Identify which cell holds the provided text, then report its [x, y] central coordinate. 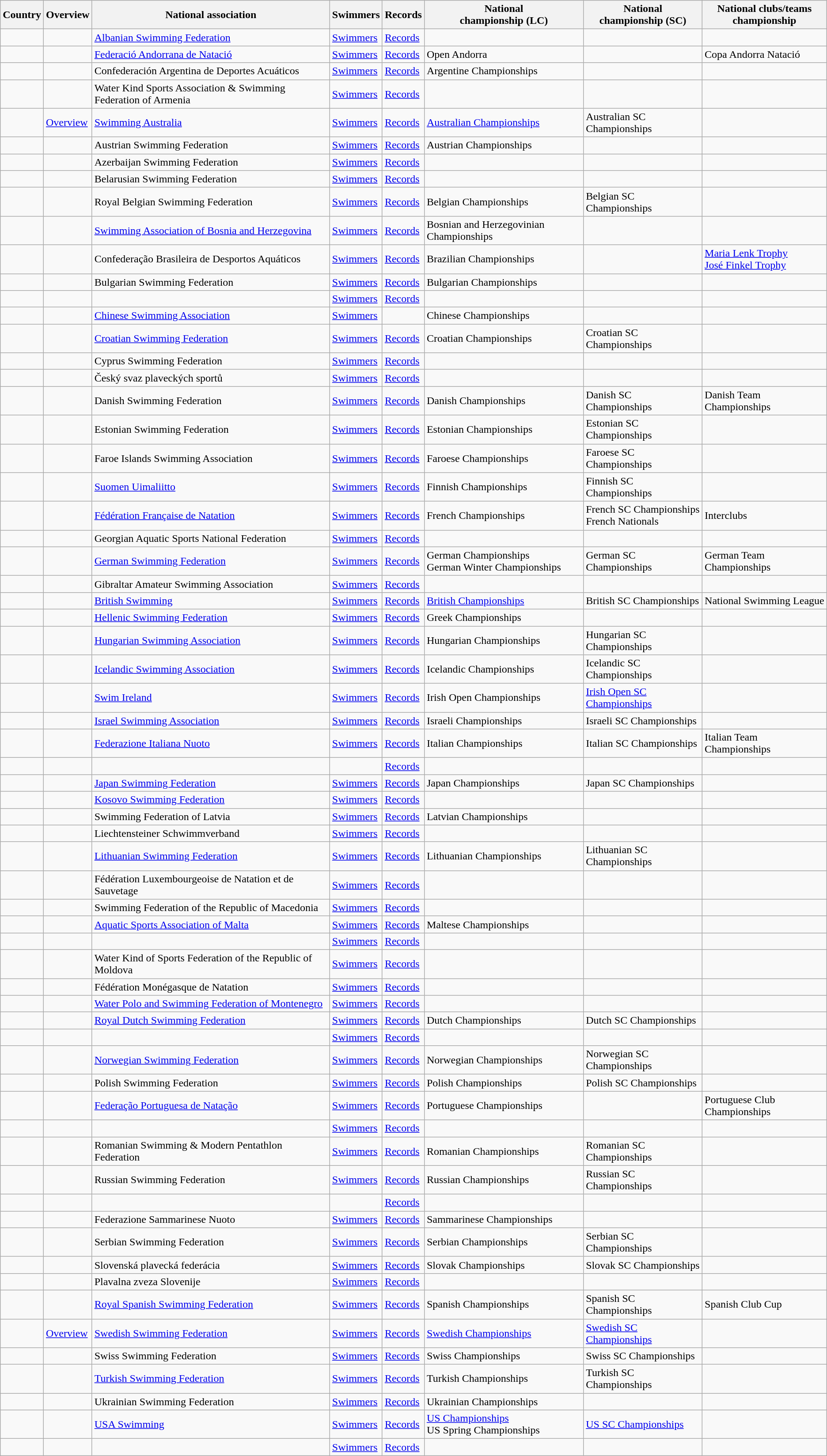
Japan Championships [504, 783]
German Team Championships [765, 561]
Lithuanian Swimming Federation [211, 856]
Austrian Championships [504, 145]
Federazione Italiana Nuoto [211, 744]
Romanian Championships [504, 1151]
Turkish Swimming Federation [211, 1379]
Suomen Uimaliitto [211, 487]
Hungarian Championships [504, 640]
Sammarinese Championships [504, 1219]
Swim Ireland [211, 698]
Norwegian SC Championships [643, 1060]
Swedish Championships [504, 1333]
Copa Andorra Natació [765, 54]
Serbian SC Championships [643, 1242]
Confederación Argentina de Deportes Acuáticos [211, 71]
Confederação Brasileira de Desportos Aquáticos [211, 259]
Belarusian Swimming Federation [211, 179]
Chinese Swimming Association [211, 316]
Estonian Championships [504, 429]
Fédération Monégasque de Natation [211, 987]
Georgian Aquatic Sports National Federation [211, 538]
Swedish Swimming Federation [211, 1333]
Český svaz plaveckých sportů [211, 378]
Croatian SC Championships [643, 338]
National clubs/teamschampionship [765, 15]
Norwegian Swimming Federation [211, 1060]
Portuguese Club Championships [765, 1106]
Water Polo and Swimming Federation of Montenegro [211, 1004]
Icelandic SC Championships [643, 669]
Spanish SC Championships [643, 1305]
Croatian Championships [504, 338]
Liechtensteiner Schwimmverband [211, 833]
Albanian Swimming Federation [211, 38]
Argentine Championships [504, 71]
Japan Swimming Federation [211, 783]
Maltese Championships [504, 924]
Romanian Swimming & Modern Pentathlon Federation [211, 1151]
National association [211, 15]
Nationalchampionship (SC) [643, 15]
Swiss Swimming Federation [211, 1356]
Danish Team Championships [765, 401]
Finnish Championships [504, 487]
Maria Lenk TrophyJosé Finkel Trophy [765, 259]
Danish Swimming Federation [211, 401]
Ukrainian Championships [504, 1402]
Swimming Association of Bosnia and Herzegovina [211, 231]
British Championships [504, 601]
Swiss Championships [504, 1356]
British Swimming [211, 601]
German Swimming Federation [211, 561]
Royal Spanish Swimming Federation [211, 1305]
Russian SC Championships [643, 1180]
Hungarian Swimming Association [211, 640]
Polish Championships [504, 1083]
Israel Swimming Association [211, 721]
Spanish Championships [504, 1305]
Australian Championships [504, 123]
Kosovo Swimming Federation [211, 800]
Japan SC Championships [643, 783]
Icelandic Championships [504, 669]
Lithuanian SC Championships [643, 856]
Russian Championships [504, 1180]
Slovak SC Championships [643, 1265]
Bosnian and Herzegovinian Championships [504, 231]
USA Swimming [211, 1425]
Azerbaijan Swimming Federation [211, 162]
Water Kind of Sports Federation of the Republic of Moldova [211, 964]
Italian Team Championships [765, 744]
Swimming Federation of the Republic of Macedonia [211, 908]
Portuguese Championships [504, 1106]
Slovenská plavecká federácia [211, 1265]
Greek Championships [504, 617]
Gibraltar Amateur Swimming Association [211, 584]
Swimming Federation of Latvia [211, 817]
Country [22, 15]
Estonian Swimming Federation [211, 429]
Belgian SC Championships [643, 201]
Turkish Championships [504, 1379]
Brazilian Championships [504, 259]
German ChampionshipsGerman Winter Championships [504, 561]
Fédération Française de Natation [211, 516]
Faroese Championships [504, 458]
Federazione Sammarinese Nuoto [211, 1219]
Royal Dutch Swimming Federation [211, 1021]
Irish Open Championships [504, 698]
Serbian Swimming Federation [211, 1242]
Faroe Islands Swimming Association [211, 458]
Federació Andorrana de Natació [211, 54]
Latvian Championships [504, 817]
Swimming Australia [211, 123]
British SC Championships [643, 601]
Swedish SC Championships [643, 1333]
Italian SC Championships [643, 744]
Finnish SC Championships [643, 487]
Croatian Swimming Federation [211, 338]
Estonian SC Championships [643, 429]
Slovak Championships [504, 1265]
Hungarian SC Championships [643, 640]
Spanish Club Cup [765, 1305]
National Swimming League [765, 601]
Bulgarian Championships [504, 282]
Royal Belgian Swimming Federation [211, 201]
French Championships [504, 516]
Icelandic Swimming Association [211, 669]
Italian Championships [504, 744]
Polish Swimming Federation [211, 1083]
Federação Portuguesa de Natação [211, 1106]
Fédération Luxembourgeoise de Natation et de Sauvetage [211, 885]
Lithuanian Championships [504, 856]
Romanian SC Championships [643, 1151]
Turkish SC Championships [643, 1379]
Israeli Championships [504, 721]
Dutch Championships [504, 1021]
German SC Championships [643, 561]
Plavalna zveza Slovenije [211, 1282]
Australian SC Championships [643, 123]
Belgian Championships [504, 201]
French SC ChampionshipsFrench Nationals [643, 516]
Norwegian Championships [504, 1060]
Danish SC Championships [643, 401]
Serbian Championships [504, 1242]
Chinese Championships [504, 316]
Danish Championships [504, 401]
Aquatic Sports Association of Malta [211, 924]
Polish SC Championships [643, 1083]
US SC Championships [643, 1425]
Irish Open SC Championships [643, 698]
Hellenic Swimming Federation [211, 617]
Swiss SC Championships [643, 1356]
Cyprus Swimming Federation [211, 361]
Faroese SC Championships [643, 458]
US ChampionshipsUS Spring Championships [504, 1425]
Water Kind Sports Association & Swimming Federation of Armenia [211, 94]
Nationalchampionship (LC) [504, 15]
Bulgarian Swimming Federation [211, 282]
Russian Swimming Federation [211, 1180]
Open Andorra [504, 54]
Israeli SC Championships [643, 721]
Austrian Swimming Federation [211, 145]
Ukrainian Swimming Federation [211, 1402]
Interclubs [765, 516]
Dutch SC Championships [643, 1021]
